Extract the [x, y] coordinate from the center of the cell holding the provided text.  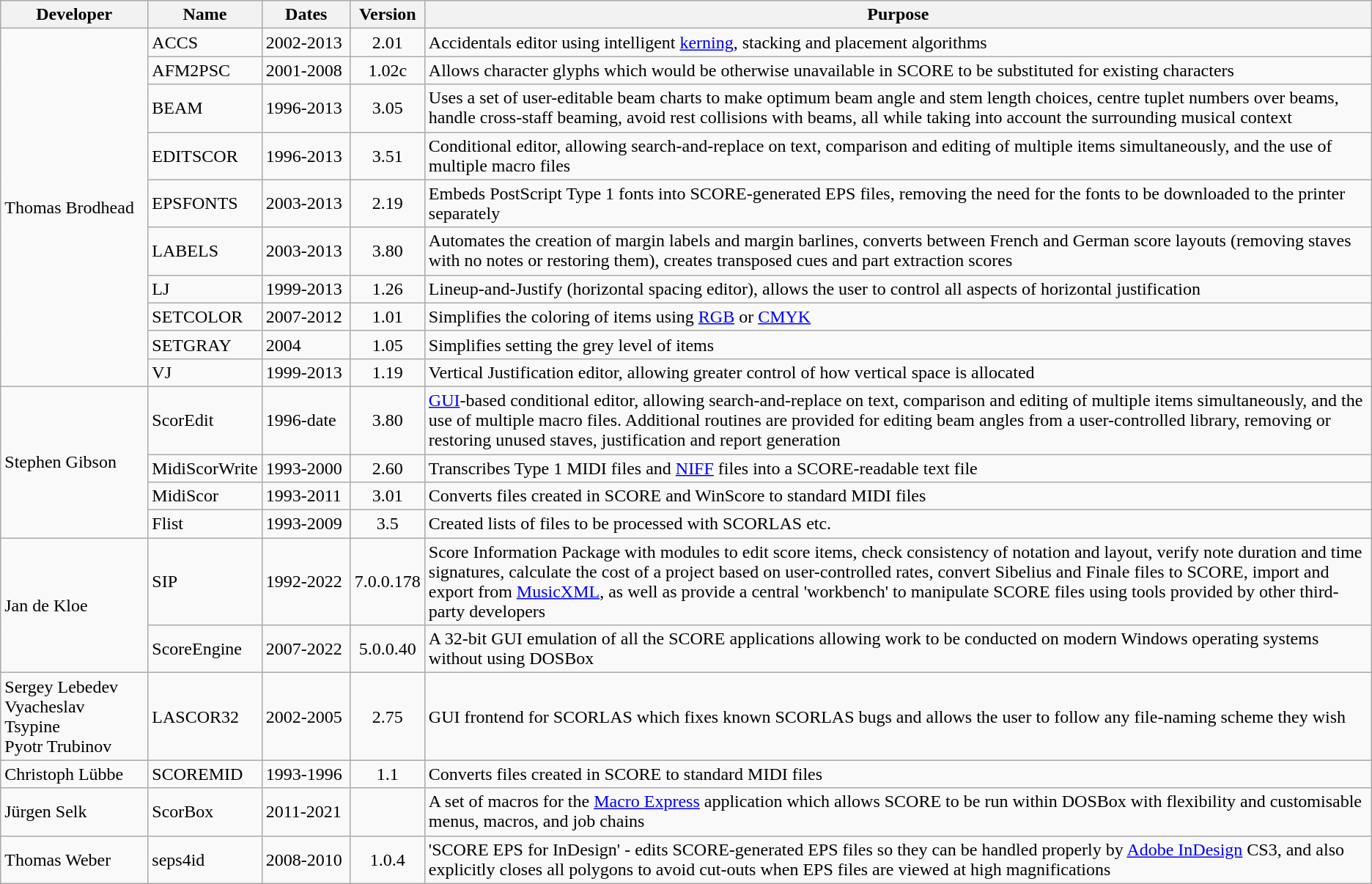
2.01 [387, 43]
SIP [205, 582]
Christoph Lübbe [75, 774]
Sergey LebedevVyacheslav TsypinePyotr Trubinov [75, 717]
1993-1996 [306, 774]
Allows character glyphs which would be otherwise unavailable in SCORE to be substituted for existing characters [898, 70]
2007-2022 [306, 649]
Created lists of files to be processed with SCORLAS etc. [898, 524]
3.01 [387, 496]
ACCS [205, 43]
Developer [75, 15]
Version [387, 15]
5.0.0.40 [387, 649]
Flist [205, 524]
2001-2008 [306, 70]
ScorBox [205, 812]
Simplifies the coloring of items using RGB or CMYK [898, 317]
MidiScor [205, 496]
2002-2013 [306, 43]
3.05 [387, 108]
EPSFONTS [205, 204]
seps4id [205, 859]
Jan de Kloe [75, 605]
1993-2009 [306, 524]
Stephen Gibson [75, 462]
1.02c [387, 70]
Conditional editor, allowing search-and-replace on text, comparison and editing of multiple items simultaneously, and the use of multiple macro files [898, 155]
ScoreEngine [205, 649]
1992-2022 [306, 582]
7.0.0.178 [387, 582]
1.01 [387, 317]
1.0.4 [387, 859]
1.19 [387, 372]
Thomas Weber [75, 859]
1993-2000 [306, 468]
AFM2PSC [205, 70]
2004 [306, 345]
2008-2010 [306, 859]
SCOREMID [205, 774]
Vertical Justification editor, allowing greater control of how vertical space is allocated [898, 372]
1.26 [387, 289]
LJ [205, 289]
MidiScorWrite [205, 468]
VJ [205, 372]
2002-2005 [306, 717]
3.51 [387, 155]
Jürgen Selk [75, 812]
LASCOR32 [205, 717]
2011-2021 [306, 812]
GUI frontend for SCORLAS which fixes known SCORLAS bugs and allows the user to follow any file-naming scheme they wish [898, 717]
Converts files created in SCORE to standard MIDI files [898, 774]
Converts files created in SCORE and WinScore to standard MIDI files [898, 496]
3.5 [387, 524]
Embeds PostScript Type 1 fonts into SCORE-generated EPS files, removing the need for the fonts to be downloaded to the printer separately [898, 204]
1.05 [387, 345]
Lineup-and-Justify (horizontal spacing editor), allows the user to control all aspects of horizontal justification [898, 289]
Name [205, 15]
Purpose [898, 15]
LABELS [205, 251]
1993-2011 [306, 496]
1996-date [306, 420]
A 32-bit GUI emulation of all the SCORE applications allowing work to be conducted on modern Windows operating systems without using DOSBox [898, 649]
Thomas Brodhead [75, 208]
SETCOLOR [205, 317]
2007-2012 [306, 317]
EDITSCOR [205, 155]
2.75 [387, 717]
Simplifies setting the grey level of items [898, 345]
BEAM [205, 108]
1.1 [387, 774]
Dates [306, 15]
2.19 [387, 204]
2.60 [387, 468]
Transcribes Type 1 MIDI files and NIFF files into a SCORE-readable text file [898, 468]
Accidentals editor using intelligent kerning, stacking and placement algorithms [898, 43]
SETGRAY [205, 345]
ScorEdit [205, 420]
